Find where the given text appears and provide that cell's center as [x, y] coordinate. 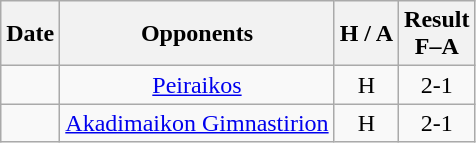
H / A [366, 34]
Opponents [197, 34]
Peiraikos [197, 85]
Akadimaikon Gimnastirion [197, 123]
ResultF–A [437, 34]
Date [30, 34]
